Identify which cell holds the provided text, then report its (x, y) central coordinate. 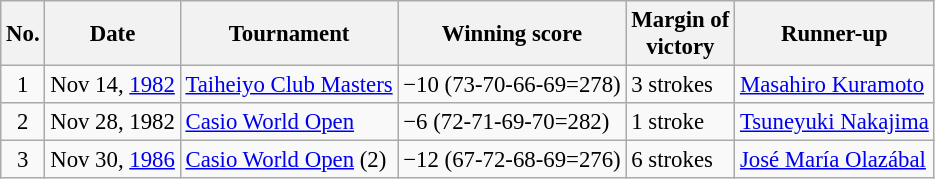
Nov 28, 1982 (112, 122)
6 strokes (680, 160)
Tournament (289, 34)
José María Olazábal (834, 160)
Nov 14, 1982 (112, 85)
1 stroke (680, 122)
Date (112, 34)
−6 (72-71-69-70=282) (512, 122)
3 (23, 160)
Tsuneyuki Nakajima (834, 122)
1 (23, 85)
2 (23, 122)
−12 (67-72-68-69=276) (512, 160)
Casio World Open (289, 122)
Taiheiyo Club Masters (289, 85)
Margin ofvictory (680, 34)
Runner-up (834, 34)
Nov 30, 1986 (112, 160)
−10 (73-70-66-69=278) (512, 85)
Winning score (512, 34)
Casio World Open (2) (289, 160)
Masahiro Kuramoto (834, 85)
3 strokes (680, 85)
No. (23, 34)
